Scan for the cell matching the given text and deliver its [x, y] coordinate at center. 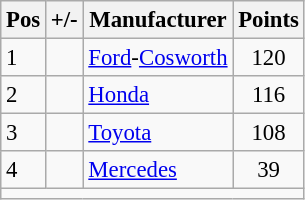
4 [24, 170]
3 [24, 133]
Toyota [158, 133]
1 [24, 58]
108 [268, 133]
Mercedes [158, 170]
116 [268, 95]
Pos [24, 20]
2 [24, 95]
Manufacturer [158, 20]
Ford-Cosworth [158, 58]
Honda [158, 95]
120 [268, 58]
39 [268, 170]
Points [268, 20]
+/- [65, 20]
